Scan for the cell matching the given text and deliver its [X, Y] coordinate at center. 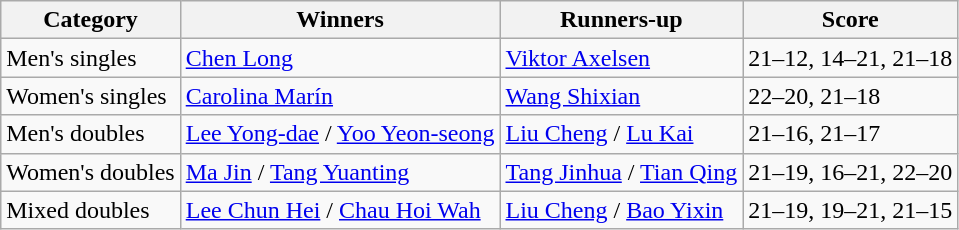
Winners [340, 20]
22–20, 21–18 [850, 96]
Women's singles [90, 96]
Score [850, 20]
Men's singles [90, 58]
Runners-up [622, 20]
Liu Cheng / Lu Kai [622, 134]
Category [90, 20]
21–19, 16–21, 22–20 [850, 172]
Men's doubles [90, 134]
Tang Jinhua / Tian Qing [622, 172]
21–12, 14–21, 21–18 [850, 58]
Viktor Axelsen [622, 58]
Lee Chun Hei / Chau Hoi Wah [340, 210]
Lee Yong-dae / Yoo Yeon-seong [340, 134]
Wang Shixian [622, 96]
21–19, 19–21, 21–15 [850, 210]
Liu Cheng / Bao Yixin [622, 210]
Women's doubles [90, 172]
Carolina Marín [340, 96]
Ma Jin / Tang Yuanting [340, 172]
21–16, 21–17 [850, 134]
Mixed doubles [90, 210]
Chen Long [340, 58]
